Extract the (x, y) coordinate from the center of the cell holding the provided text.  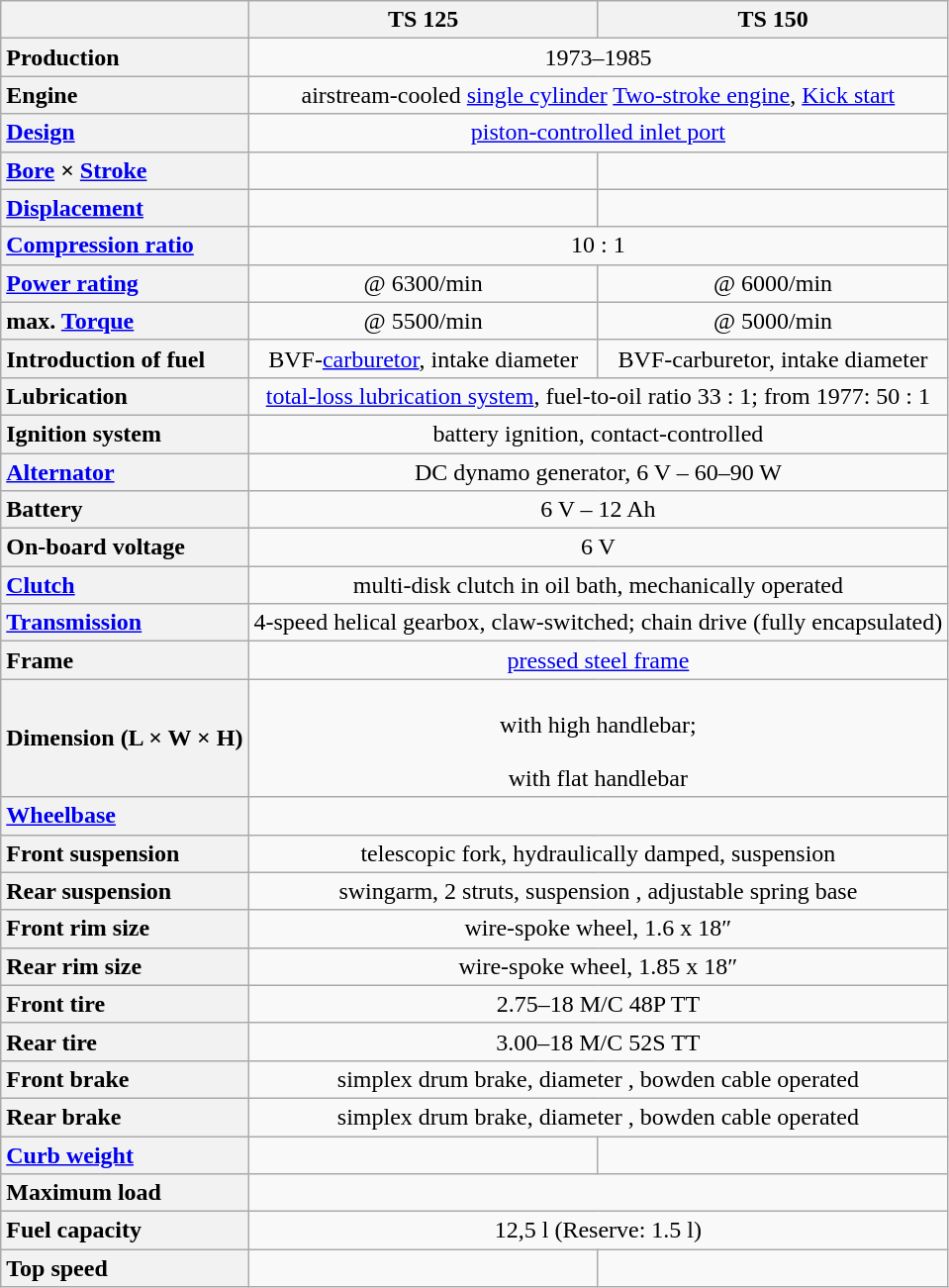
Transmission (125, 623)
Displacement (125, 208)
Alternator (125, 472)
4-speed helical gearbox, claw-switched; chain drive (fully encapsulated) (598, 623)
Clutch (125, 585)
10 : 1 (598, 246)
Rear tire (125, 1041)
Curb weight (125, 1155)
max. Torque (125, 321)
Bore × Stroke (125, 170)
pressed steel frame (598, 660)
Design (125, 133)
TS 125 (424, 20)
DC dynamo generator, 6 V – 60–90 W (598, 472)
6 V (598, 547)
6 V – 12 Ah (598, 510)
multi-disk clutch in oil bath, mechanically operated (598, 585)
Power rating (125, 283)
2.75–18 M/C 48P TT (598, 1004)
with high handlebar;with flat handlebar (598, 739)
On-board voltage (125, 547)
Front tire (125, 1004)
Production (125, 57)
piston-controlled inlet port (598, 133)
swingarm, 2 struts, suspension , adjustable spring base (598, 891)
Front suspension (125, 853)
total-loss lubrication system, fuel-to-oil ratio 33 : 1; from 1977: 50 : 1 (598, 396)
Front rim size (125, 929)
Compression ratio (125, 246)
@ 5500/min (424, 321)
Dimension (L × W × H) (125, 739)
TS 150 (772, 20)
telescopic fork, hydraulically damped, suspension (598, 853)
@ 6300/min (424, 283)
1973–1985 (598, 57)
Introduction of fuel (125, 358)
Battery (125, 510)
Frame (125, 660)
wire-spoke wheel, 1.85 x 18″ (598, 966)
Rear suspension (125, 891)
battery ignition, contact-controlled (598, 434)
Fuel capacity (125, 1231)
@ 6000/min (772, 283)
@ 5000/min (772, 321)
Maximum load (125, 1193)
Top speed (125, 1268)
Front brake (125, 1079)
Ignition system (125, 434)
Lubrication (125, 396)
Wheelbase (125, 816)
wire-spoke wheel, 1.6 x 18″ (598, 929)
Engine (125, 95)
12,5 l (Reserve: 1.5 l) (598, 1231)
Rear rim size (125, 966)
3.00–18 M/C 52S TT (598, 1041)
airstream-cooled single cylinder Two-stroke engine, Kick start (598, 95)
Rear brake (125, 1117)
